Locate the cell with the specified text and output its (X, Y) center coordinate. 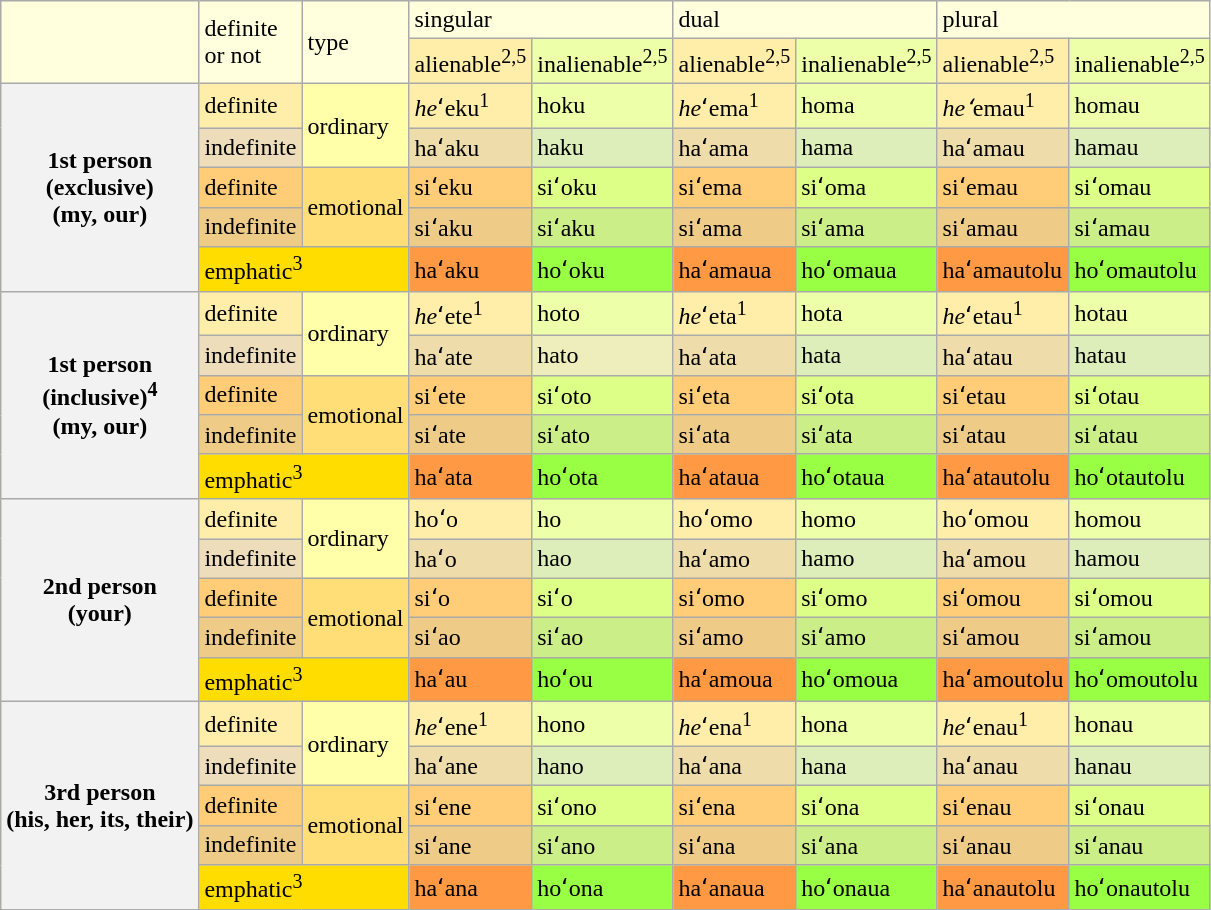
siʻano (602, 845)
siʻona (866, 806)
siʻetau (1003, 395)
hato (602, 356)
hoʻomautolu (1140, 270)
heʻetau1 (1003, 314)
type (356, 42)
siʻane (470, 845)
haʻanautolu (1003, 888)
hata (866, 356)
hatau (1140, 356)
siʻeku (470, 187)
siʻato (602, 435)
hamau (1140, 148)
haʻane (470, 766)
definiteor not (250, 42)
heʻema1 (734, 106)
hoʻomo (734, 519)
siʻoku (602, 187)
hoʻona (602, 888)
haʻamou (1003, 559)
haʻamau (1003, 148)
haʻate (470, 356)
haʻanaua (734, 888)
hano (602, 766)
haʻamoua (734, 680)
haʻau (470, 680)
homou (1140, 519)
3rd person(his, her, its, their) (100, 806)
hotau (1140, 314)
heʻete1 (470, 314)
siʻena (734, 806)
haʻo (470, 559)
hoʻotaua (866, 476)
siʻotau (1140, 395)
siʻoma (866, 187)
honau (1140, 724)
homau (1140, 106)
haʻatau (1003, 356)
hoʻoku (602, 270)
haʻamautolu (1003, 270)
heʻemau1 (1003, 106)
2nd person(your) (100, 600)
hanau (1140, 766)
siʻeta (734, 395)
heʻena1 (734, 724)
hama (866, 148)
hoʻomou (1003, 519)
siʻemau (1003, 187)
siʻomau (1140, 187)
siʻene (470, 806)
heʻenau1 (1003, 724)
hoku (602, 106)
siʻete (470, 395)
hoʻo (470, 519)
hoʻonautolu (1140, 888)
hoʻota (602, 476)
ho (602, 519)
hana (866, 766)
hoʻomoua (866, 680)
heʻeta1 (734, 314)
siʻema (734, 187)
heʻeku1 (470, 106)
hono (602, 724)
hamou (1140, 559)
hoʻou (602, 680)
homo (866, 519)
haʻamoutolu (1003, 680)
haʻatautolu (1003, 476)
hao (602, 559)
haʻanau (1003, 766)
homa (866, 106)
1st person(exclusive)(my, our) (100, 187)
haku (602, 148)
heʻene1 (470, 724)
haʻamo (734, 559)
hoto (602, 314)
hamo (866, 559)
hoʻonaua (866, 888)
1st person(inclusive)4(my, our) (100, 395)
hoʻotautolu (1140, 476)
haʻama (734, 148)
siʻota (866, 395)
siʻoto (602, 395)
hoʻomoutolu (1140, 680)
siʻonau (1140, 806)
siʻono (602, 806)
haʻataua (734, 476)
singular (541, 20)
siʻate (470, 435)
siʻenau (1003, 806)
hoʻomaua (866, 270)
hona (866, 724)
plural (1074, 20)
haʻamaua (734, 270)
hota (866, 314)
dual (805, 20)
